Find where the given text appears and provide that cell's center as (X, Y) coordinate. 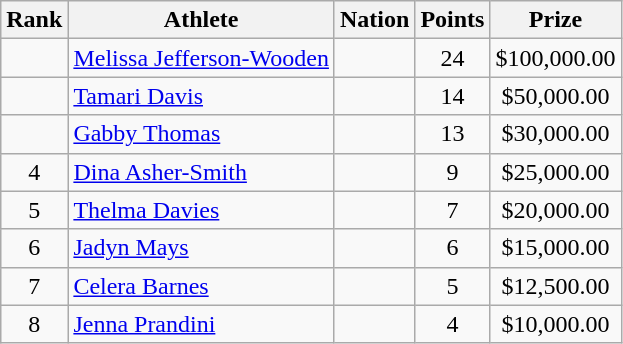
Dina Asher-Smith (202, 172)
Melissa Jefferson-Wooden (202, 58)
$20,000.00 (556, 210)
$12,500.00 (556, 286)
Jenna Prandini (202, 324)
$100,000.00 (556, 58)
Gabby Thomas (202, 134)
Athlete (202, 20)
$25,000.00 (556, 172)
14 (452, 96)
$50,000.00 (556, 96)
Jadyn Mays (202, 248)
13 (452, 134)
$15,000.00 (556, 248)
Nation (374, 20)
9 (452, 172)
8 (34, 324)
$10,000.00 (556, 324)
Points (452, 20)
Rank (34, 20)
Thelma Davies (202, 210)
24 (452, 58)
Prize (556, 20)
Celera Barnes (202, 286)
Tamari Davis (202, 96)
$30,000.00 (556, 134)
